From the cell containing the given text, extract its center point as [X, Y] coordinate. 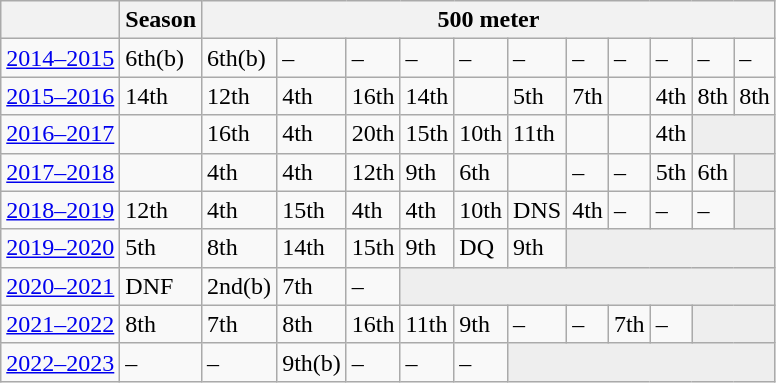
2022–2023 [60, 362]
2015–2016 [60, 96]
DQ [481, 248]
Season [161, 20]
DNS [538, 210]
2018–2019 [60, 210]
2017–2018 [60, 172]
2020–2021 [60, 286]
DNF [161, 286]
2nd(b) [240, 286]
500 meter [489, 20]
2019–2020 [60, 248]
9th(b) [312, 362]
20th [373, 134]
2021–2022 [60, 324]
2014–2015 [60, 58]
2016–2017 [60, 134]
